Extract the (x, y) coordinate from the center of the cell holding the provided text.  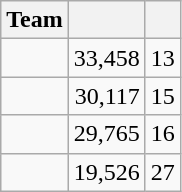
16 (162, 134)
15 (162, 96)
19,526 (106, 172)
27 (162, 172)
33,458 (106, 58)
29,765 (106, 134)
Team (35, 20)
30,117 (106, 96)
13 (162, 58)
